Pinpoint the cell where the given text exists, returning its [x, y] midpoint coordinate. 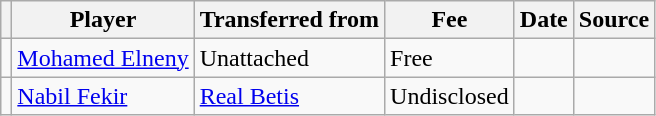
Real Betis [289, 96]
Unattached [289, 58]
Player [103, 20]
Source [614, 20]
Transferred from [289, 20]
Mohamed Elneny [103, 58]
Fee [450, 20]
Free [450, 58]
Date [544, 20]
Nabil Fekir [103, 96]
Undisclosed [450, 96]
